Return the (x, y) coordinate for the center point of the cell that contains the specified text.  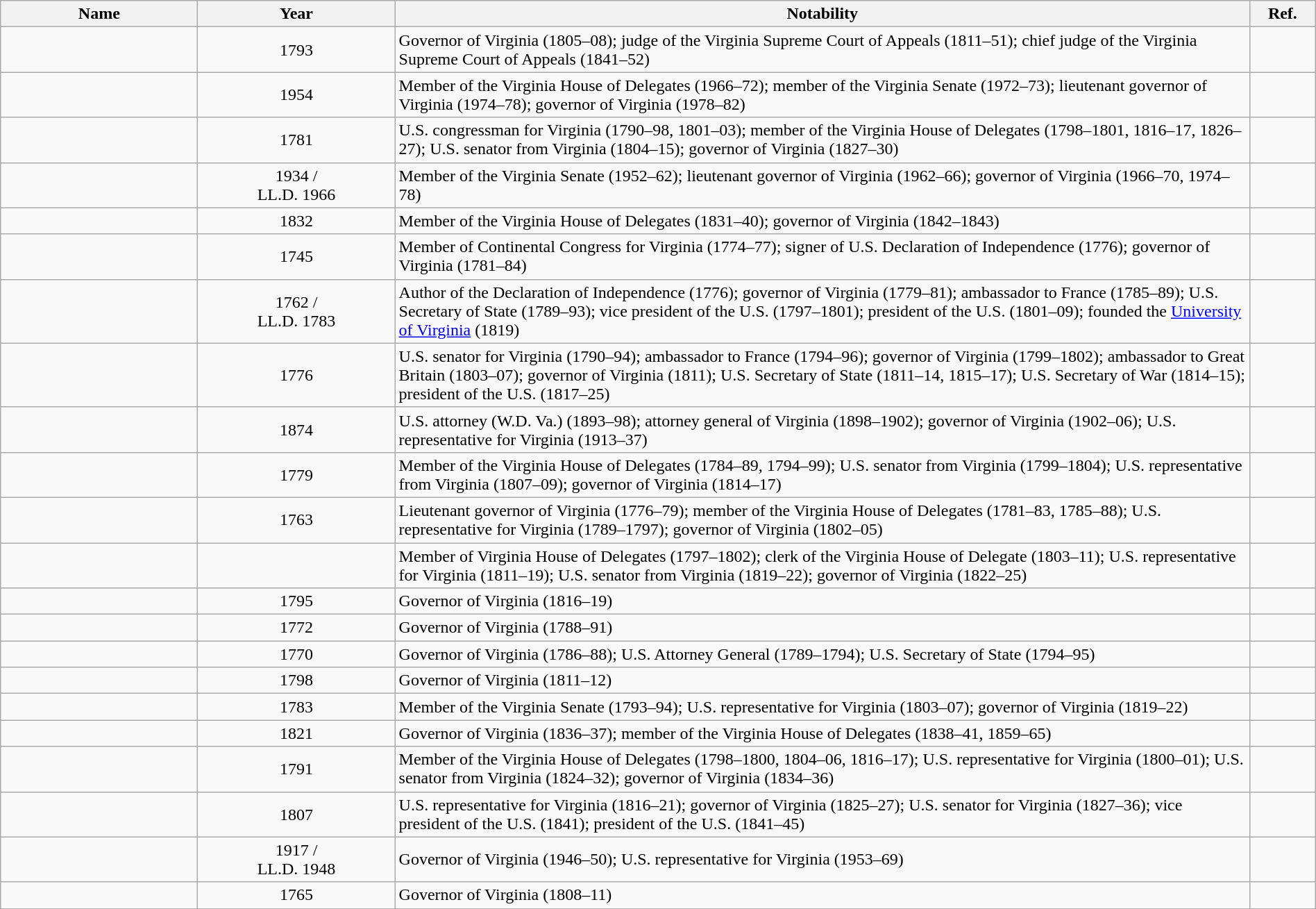
Governor of Virginia (1816–19) (822, 601)
Governor of Virginia (1946–50); U.S. representative for Virginia (1953–69) (822, 860)
Member of the Virginia House of Delegates (1831–40); governor of Virginia (1842–1843) (822, 221)
1954 (296, 94)
1917 /LL.D. 1948 (296, 860)
1772 (296, 628)
1779 (296, 475)
1762 / LL.D. 1783 (296, 311)
1745 (296, 257)
Member of the Virginia Senate (1952–62); lieutenant governor of Virginia (1962–66); governor of Virginia (1966–70, 1974–78) (822, 185)
Governor of Virginia (1786–88); U.S. Attorney General (1789–1794); U.S. Secretary of State (1794–95) (822, 654)
1763 (296, 519)
1770 (296, 654)
1874 (296, 429)
1765 (296, 895)
1798 (296, 681)
1807 (296, 814)
Member of Continental Congress for Virginia (1774–77); signer of U.S. Declaration of Independence (1776); governor of Virginia (1781–84) (822, 257)
1821 (296, 733)
Name (99, 14)
1781 (296, 140)
1776 (296, 375)
Governor of Virginia (1836–37); member of the Virginia House of Delegates (1838–41, 1859–65) (822, 733)
Governor of Virginia (1808–11) (822, 895)
Ref. (1283, 14)
1934 / LL.D. 1966 (296, 185)
1795 (296, 601)
Year (296, 14)
1791 (296, 769)
1832 (296, 221)
1793 (296, 50)
Member of the Virginia Senate (1793–94); U.S. representative for Virginia (1803–07); governor of Virginia (1819–22) (822, 707)
Governor of Virginia (1788–91) (822, 628)
Notability (822, 14)
Governor of Virginia (1811–12) (822, 681)
1783 (296, 707)
